For the text-containing cell, return its midpoint in (X, Y) coordinate format. 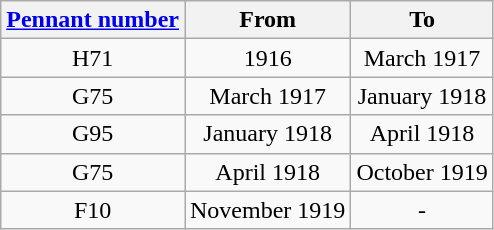
From (267, 20)
F10 (93, 210)
- (422, 210)
Pennant number (93, 20)
1916 (267, 58)
To (422, 20)
October 1919 (422, 172)
H71 (93, 58)
G95 (93, 134)
November 1919 (267, 210)
